From the cell containing the given text, extract its center point as (x, y) coordinate. 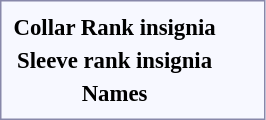
Names (114, 93)
Sleeve rank insignia (114, 60)
Collar Rank insignia (114, 27)
